Return the [x, y] coordinate for the center point of the cell that contains the specified text.  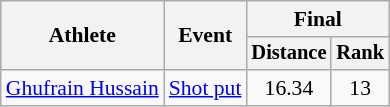
Ghufrain Hussain [82, 88]
Distance [288, 54]
13 [360, 88]
Final [317, 19]
16.34 [288, 88]
Event [206, 36]
Athlete [82, 36]
Shot put [206, 88]
Rank [360, 54]
